For the text-containing cell, return its midpoint in (X, Y) coordinate format. 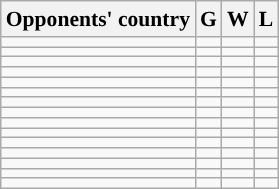
G (208, 19)
W (238, 19)
L (266, 19)
Opponents' country (98, 19)
